For the text-containing cell, return its midpoint in (X, Y) coordinate format. 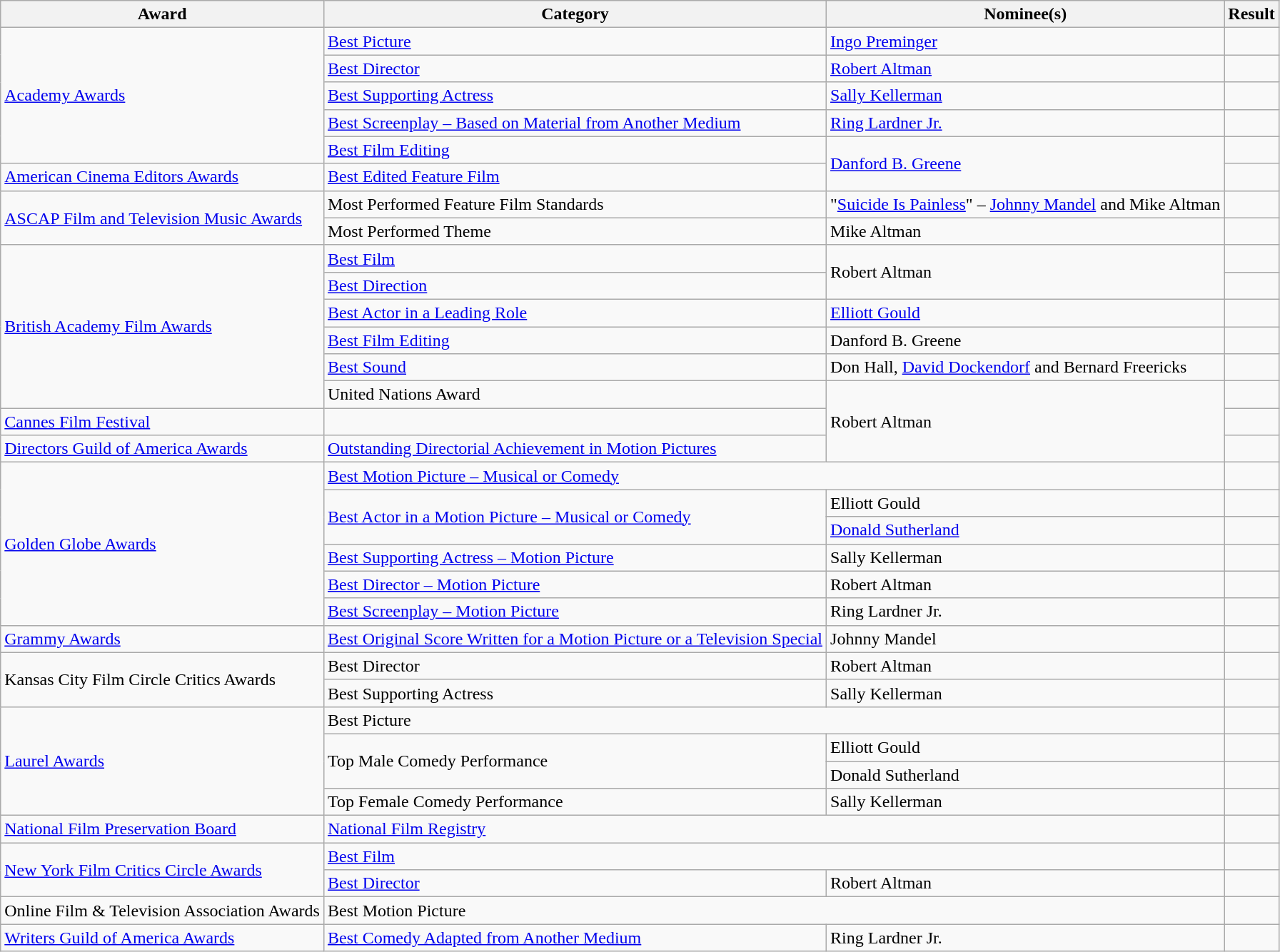
Best Motion Picture (774, 911)
British Academy Film Awards (163, 326)
Best Actor in a Motion Picture – Musical or Comedy (575, 517)
United Nations Award (575, 395)
Best Screenplay – Motion Picture (575, 612)
Best Motion Picture – Musical or Comedy (774, 476)
Nominee(s) (1025, 14)
Academy Awards (163, 96)
Directors Guild of America Awards (163, 449)
National Film Preservation Board (163, 829)
Best Screenplay – Based on Material from Another Medium (575, 123)
Online Film & Television Association Awards (163, 911)
Best Supporting Actress – Motion Picture (575, 557)
Outstanding Directorial Achievement in Motion Pictures (575, 449)
Category (575, 14)
Best Original Score Written for a Motion Picture or a Television Special (575, 639)
Don Hall, David Dockendorf and Bernard Freericks (1025, 368)
Cannes Film Festival (163, 422)
Johnny Mandel (1025, 639)
Best Sound (575, 368)
National Film Registry (774, 829)
Award (163, 14)
Top Female Comedy Performance (575, 802)
American Cinema Editors Awards (163, 177)
Top Male Comedy Performance (575, 761)
Grammy Awards (163, 639)
Mike Altman (1025, 231)
Golden Globe Awards (163, 544)
Kansas City Film Circle Critics Awards (163, 679)
"Suicide Is Painless" – Johnny Mandel and Mike Altman (1025, 204)
Most Performed Theme (575, 231)
Most Performed Feature Film Standards (575, 204)
Best Comedy Adapted from Another Medium (575, 938)
Laurel Awards (163, 761)
Best Director – Motion Picture (575, 584)
ASCAP Film and Television Music Awards (163, 218)
Writers Guild of America Awards (163, 938)
Best Direction (575, 285)
Best Actor in a Leading Role (575, 313)
Ingo Preminger (1025, 41)
Result (1251, 14)
Best Edited Feature Film (575, 177)
New York Film Critics Circle Awards (163, 870)
